Locate the cell with the specified text and output its [X, Y] center coordinate. 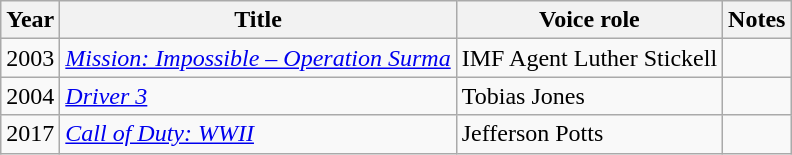
Call of Duty: WWII [258, 134]
Notes [757, 20]
Mission: Impossible – Operation Surma [258, 58]
Jefferson Potts [589, 134]
Year [30, 20]
2003 [30, 58]
2004 [30, 96]
Driver 3 [258, 96]
2017 [30, 134]
IMF Agent Luther Stickell [589, 58]
Tobias Jones [589, 96]
Title [258, 20]
Voice role [589, 20]
